Find where the given text appears and provide that cell's center as [X, Y] coordinate. 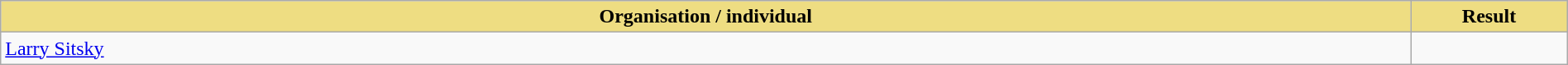
Result [1489, 17]
Organisation / individual [706, 17]
Larry Sitsky [706, 48]
